For the text-containing cell, return its midpoint in (x, y) coordinate format. 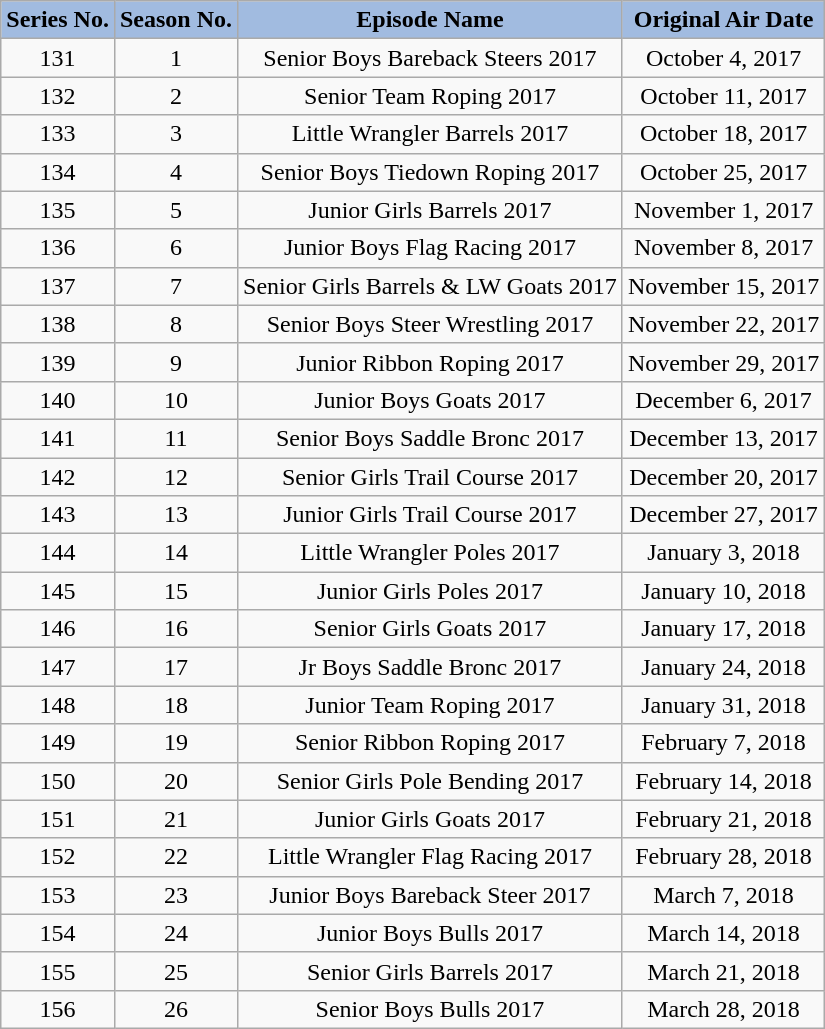
January 31, 2018 (723, 705)
November 29, 2017 (723, 362)
144 (58, 553)
5 (176, 210)
153 (58, 895)
January 24, 2018 (723, 667)
Senior Boys Bareback Steers 2017 (430, 58)
Junior Girls Trail Course 2017 (430, 515)
Little Wrangler Flag Racing 2017 (430, 857)
Junior Boys Bulls 2017 (430, 933)
24 (176, 933)
147 (58, 667)
October 11, 2017 (723, 96)
20 (176, 781)
December 27, 2017 (723, 515)
November 8, 2017 (723, 248)
142 (58, 477)
146 (58, 629)
February 28, 2018 (723, 857)
Junior Girls Goats 2017 (430, 819)
143 (58, 515)
Senior Ribbon Roping 2017 (430, 743)
October 4, 2017 (723, 58)
12 (176, 477)
Senior Boys Tiedown Roping 2017 (430, 172)
January 10, 2018 (723, 591)
December 20, 2017 (723, 477)
6 (176, 248)
February 7, 2018 (723, 743)
November 22, 2017 (723, 324)
Senior Girls Barrels & LW Goats 2017 (430, 286)
Series No. (58, 20)
135 (58, 210)
154 (58, 933)
19 (176, 743)
February 14, 2018 (723, 781)
9 (176, 362)
Senior Girls Pole Bending 2017 (430, 781)
4 (176, 172)
148 (58, 705)
140 (58, 400)
145 (58, 591)
10 (176, 400)
137 (58, 286)
Senior Boys Saddle Bronc 2017 (430, 438)
Junior Boys Bareback Steer 2017 (430, 895)
2 (176, 96)
November 15, 2017 (723, 286)
133 (58, 134)
Junior Boys Goats 2017 (430, 400)
141 (58, 438)
Junior Boys Flag Racing 2017 (430, 248)
138 (58, 324)
132 (58, 96)
22 (176, 857)
Little Wrangler Poles 2017 (430, 553)
150 (58, 781)
7 (176, 286)
3 (176, 134)
March 21, 2018 (723, 971)
13 (176, 515)
Senior Girls Goats 2017 (430, 629)
26 (176, 1009)
October 18, 2017 (723, 134)
February 21, 2018 (723, 819)
18 (176, 705)
October 25, 2017 (723, 172)
Senior Girls Barrels 2017 (430, 971)
November 1, 2017 (723, 210)
Episode Name (430, 20)
Senior Boys Bulls 2017 (430, 1009)
149 (58, 743)
December 6, 2017 (723, 400)
11 (176, 438)
Junior Ribbon Roping 2017 (430, 362)
Junior Girls Poles 2017 (430, 591)
Junior Girls Barrels 2017 (430, 210)
March 28, 2018 (723, 1009)
152 (58, 857)
March 7, 2018 (723, 895)
156 (58, 1009)
Little Wrangler Barrels 2017 (430, 134)
Senior Girls Trail Course 2017 (430, 477)
151 (58, 819)
136 (58, 248)
131 (58, 58)
December 13, 2017 (723, 438)
134 (58, 172)
Season No. (176, 20)
25 (176, 971)
Senior Boys Steer Wrestling 2017 (430, 324)
March 14, 2018 (723, 933)
15 (176, 591)
14 (176, 553)
Senior Team Roping 2017 (430, 96)
8 (176, 324)
Junior Team Roping 2017 (430, 705)
January 3, 2018 (723, 553)
1 (176, 58)
January 17, 2018 (723, 629)
16 (176, 629)
139 (58, 362)
23 (176, 895)
17 (176, 667)
155 (58, 971)
21 (176, 819)
Original Air Date (723, 20)
Jr Boys Saddle Bronc 2017 (430, 667)
